Find where the given text appears and provide that cell's center as (X, Y) coordinate. 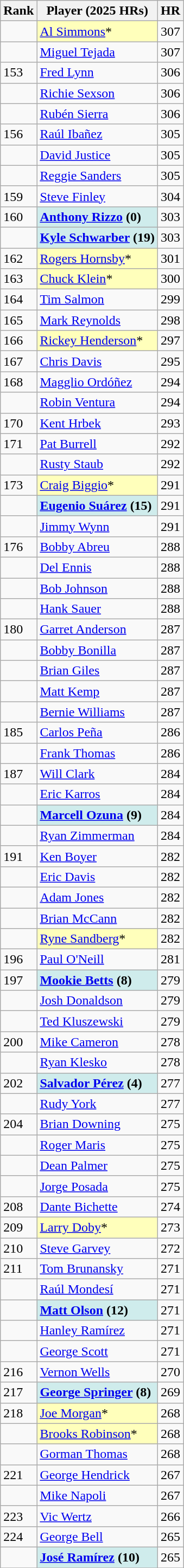
Robin Ventura (98, 403)
Vernon Wells (98, 1372)
Gorman Thomas (98, 1454)
Dante Bichette (98, 1207)
Richie Sexson (98, 93)
Frank Thomas (98, 753)
165 (18, 320)
Mark Reynolds (98, 320)
208 (18, 1207)
223 (18, 1516)
Bobby Abreu (98, 547)
Eugenio Suárez (15) (98, 506)
160 (18, 217)
Bob Johnson (98, 588)
Rusty Staub (98, 464)
274 (170, 1207)
266 (170, 1516)
Raúl Mondesí (98, 1290)
162 (18, 258)
209 (18, 1227)
166 (18, 341)
Vic Wertz (98, 1516)
Marcell Ozuna (9) (98, 815)
Jorge Posada (98, 1186)
Del Ennis (98, 567)
George Springer (8) (98, 1392)
Kent Hrbek (98, 423)
Jimmy Wynn (98, 526)
Mike Napoli (98, 1495)
156 (18, 134)
Will Clark (98, 774)
204 (18, 1124)
Anthony Rizzo (0) (98, 217)
171 (18, 444)
173 (18, 485)
211 (18, 1269)
210 (18, 1248)
George Hendrick (98, 1475)
224 (18, 1537)
Chuck Klein* (98, 279)
295 (170, 361)
Tim Salmon (98, 300)
298 (170, 320)
George Scott (98, 1351)
Rubén Sierra (98, 114)
Garret Anderson (98, 630)
Mookie Betts (8) (98, 980)
Rudy York (98, 1104)
300 (170, 279)
Raúl Ibañez (98, 134)
Dean Palmer (98, 1165)
270 (170, 1372)
176 (18, 547)
185 (18, 733)
Fred Lynn (98, 73)
Roger Maris (98, 1145)
Craig Biggio* (98, 485)
David Justice (98, 155)
Brian McCann (98, 918)
Steve Finley (98, 196)
Reggie Sanders (98, 176)
200 (18, 1042)
Brooks Robinson* (98, 1434)
Ryan Klesko (98, 1062)
187 (18, 774)
Matt Olson (12) (98, 1310)
Adam Jones (98, 897)
297 (170, 341)
153 (18, 73)
Mike Cameron (98, 1042)
Brian Giles (98, 671)
217 (18, 1392)
Carlos Peña (98, 733)
Chris Davis (98, 361)
Eric Karros (98, 794)
221 (18, 1475)
272 (170, 1248)
Hanley Ramírez (98, 1331)
Brian Downing (98, 1124)
180 (18, 630)
Joe Morgan* (98, 1413)
Ryne Sandberg* (98, 939)
Tom Brunansky (98, 1269)
José Ramírez (10) (98, 1557)
304 (170, 196)
Bobby Bonilla (98, 650)
Ken Boyer (98, 856)
218 (18, 1413)
197 (18, 980)
163 (18, 279)
Hank Sauer (98, 609)
Kyle Schwarber (19) (98, 237)
Miguel Tejada (98, 52)
HR (170, 11)
191 (18, 856)
Steve Garvey (98, 1248)
168 (18, 382)
202 (18, 1083)
Paul O'Neill (98, 960)
Rank (18, 11)
Rogers Hornsby* (98, 258)
293 (170, 423)
164 (18, 300)
Ted Kluszewski (98, 1021)
Pat Burrell (98, 444)
299 (170, 300)
Al Simmons* (98, 31)
301 (170, 258)
281 (170, 960)
Bernie Williams (98, 712)
216 (18, 1372)
170 (18, 423)
159 (18, 196)
Josh Donaldson (98, 1001)
273 (170, 1227)
Salvador Pérez (4) (98, 1083)
Player (2025 HRs) (98, 11)
Larry Doby* (98, 1227)
167 (18, 361)
269 (170, 1392)
196 (18, 960)
Rickey Henderson* (98, 341)
Eric Davis (98, 877)
Ryan Zimmerman (98, 835)
Magglio Ordóñez (98, 382)
George Bell (98, 1537)
Matt Kemp (98, 691)
